Search for the cell housing the specified text and yield its (x, y) center coordinate. 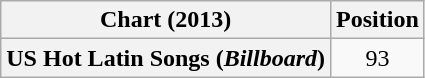
Chart (2013) (166, 20)
93 (378, 58)
Position (378, 20)
US Hot Latin Songs (Billboard) (166, 58)
